Return the (x, y) coordinate for the center point of the cell that contains the specified text.  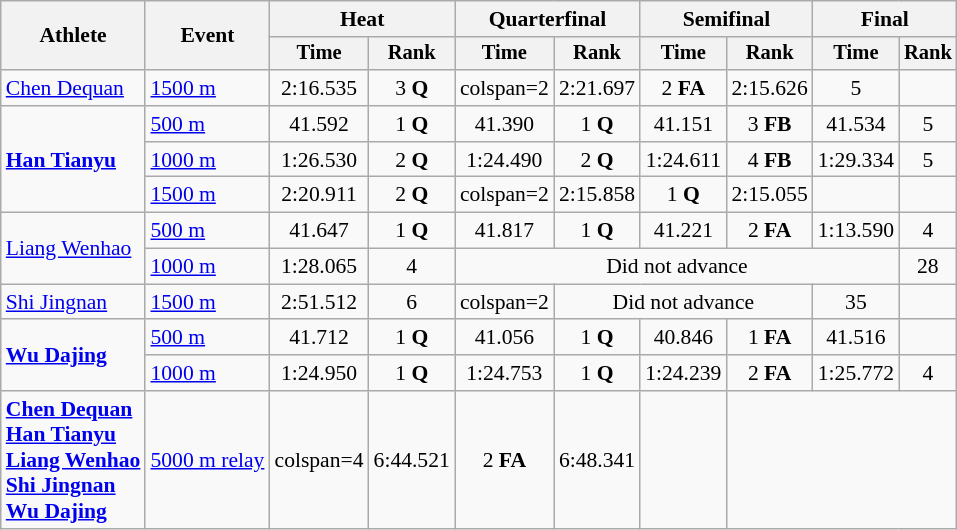
5000 m relay (207, 460)
1:24.490 (504, 160)
40.846 (683, 338)
41.390 (504, 124)
3 FB (769, 124)
1:24.950 (318, 373)
41.516 (856, 338)
41.712 (318, 338)
colspan=4 (318, 460)
2:21.697 (597, 88)
6 (412, 302)
1:24.753 (504, 373)
Wu Dajing (74, 356)
2:15.858 (597, 195)
1:26.530 (318, 160)
1:24.611 (683, 160)
Chen Dequan (74, 88)
41.056 (504, 338)
41.534 (856, 124)
Liang Wenhao (74, 248)
1:25.772 (856, 373)
3 Q (412, 88)
Chen DequanHan TianyuLiang WenhaoShi JingnanWu Dajing (74, 460)
41.221 (683, 231)
Semifinal (726, 19)
41.647 (318, 231)
6:48.341 (597, 460)
41.151 (683, 124)
2:20.911 (318, 195)
Athlete (74, 36)
2:15.055 (769, 195)
1:29.334 (856, 160)
6:44.521 (412, 460)
35 (856, 302)
2:51.512 (318, 302)
2:16.535 (318, 88)
41.817 (504, 231)
Quarterfinal (548, 19)
Event (207, 36)
4 FB (769, 160)
Final (885, 19)
41.592 (318, 124)
2:15.626 (769, 88)
1:24.239 (683, 373)
1:13.590 (856, 231)
28 (928, 267)
Shi Jingnan (74, 302)
Heat (362, 19)
Han Tianyu (74, 160)
1 FA (769, 338)
1:28.065 (318, 267)
